Extract the (x, y) coordinate from the center of the cell holding the provided text.  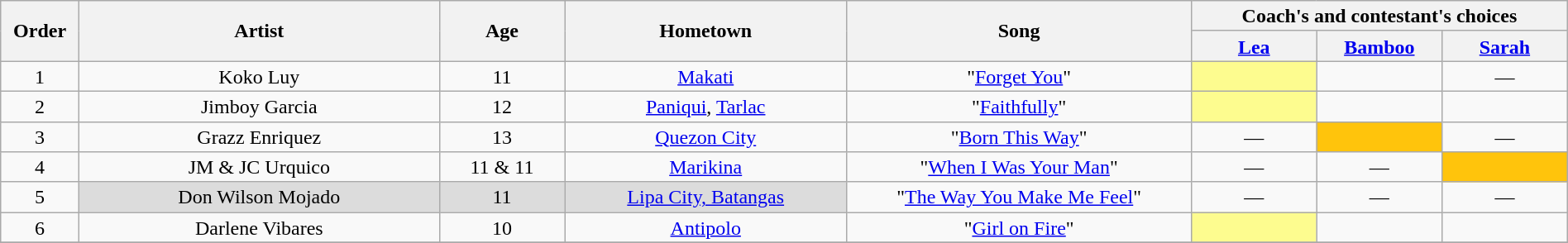
Song (1019, 31)
Grazz Enriquez (259, 137)
4 (40, 167)
JM & JC Urquico (259, 167)
2 (40, 106)
5 (40, 197)
Artist (259, 31)
12 (502, 106)
"When I Was Your Man" (1019, 167)
Don Wilson Mojado (259, 197)
"Forget You" (1019, 76)
Marikina (706, 167)
1 (40, 76)
"The Way You Make Me Feel" (1019, 197)
"Born This Way" (1019, 137)
3 (40, 137)
Makati (706, 76)
Coach's and contestant's choices (1379, 17)
Sarah (1505, 46)
Lea (1255, 46)
13 (502, 137)
"Girl on Fire" (1019, 228)
6 (40, 228)
Koko Luy (259, 76)
Age (502, 31)
Darlene Vibares (259, 228)
Lipa City, Batangas (706, 197)
Bamboo (1379, 46)
Hometown (706, 31)
Quezon City (706, 137)
Paniqui, Tarlac (706, 106)
"Faithfully" (1019, 106)
Order (40, 31)
Jimboy Garcia (259, 106)
10 (502, 228)
Antipolo (706, 228)
11 & 11 (502, 167)
